Find where the given text appears and provide that cell's center as [X, Y] coordinate. 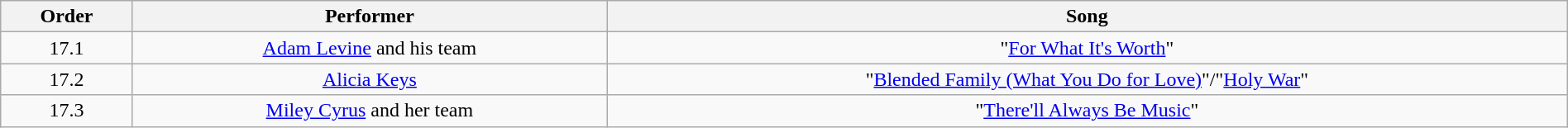
Miley Cyrus and her team [369, 111]
Performer [369, 17]
17.2 [67, 79]
Adam Levine and his team [369, 48]
Order [67, 17]
"There'll Always Be Music" [1088, 111]
Alicia Keys [369, 79]
"For What It's Worth" [1088, 48]
Song [1088, 17]
"Blended Family (What You Do for Love)"/"Holy War" [1088, 79]
17.3 [67, 111]
17.1 [67, 48]
